Detect which cell encompasses the target text, then output its [X, Y] center coordinate. 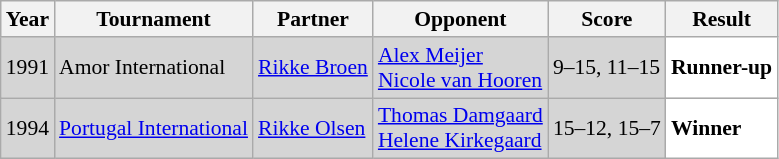
Year [28, 19]
Thomas Damgaard Helene Kirkegaard [460, 128]
Score [607, 19]
Runner-up [722, 68]
15–12, 15–7 [607, 128]
1994 [28, 128]
Portugal International [154, 128]
Opponent [460, 19]
1991 [28, 68]
Winner [722, 128]
Result [722, 19]
Tournament [154, 19]
Rikke Olsen [313, 128]
9–15, 11–15 [607, 68]
Partner [313, 19]
Alex Meijer Nicole van Hooren [460, 68]
Amor International [154, 68]
Rikke Broen [313, 68]
